Return the [x, y] coordinate for the center point of the cell that contains the specified text.  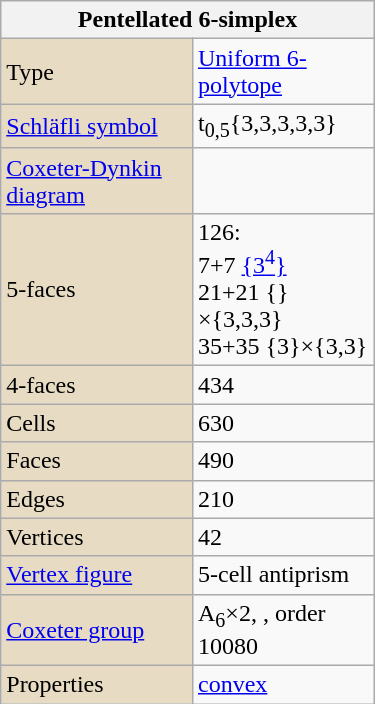
42 [283, 537]
Vertex figure [97, 575]
Vertices [97, 537]
Faces [97, 461]
A6×2, , order 10080 [283, 630]
Coxeter group [97, 630]
126:7+7 {34} 21+21 {}×{3,3,3}35+35 {3}×{3,3} [283, 290]
Schläfli symbol [97, 126]
434 [283, 385]
Properties [97, 685]
Edges [97, 499]
Uniform 6-polytope [283, 72]
210 [283, 499]
Pentellated 6-simplex [188, 20]
Cells [97, 423]
convex [283, 685]
5-cell antiprism [283, 575]
Type [97, 72]
4-faces [97, 385]
Coxeter-Dynkin diagram [97, 180]
5-faces [97, 290]
t0,5{3,3,3,3,3} [283, 126]
630 [283, 423]
490 [283, 461]
